Return the (x, y) coordinate for the center point of the cell that contains the specified text.  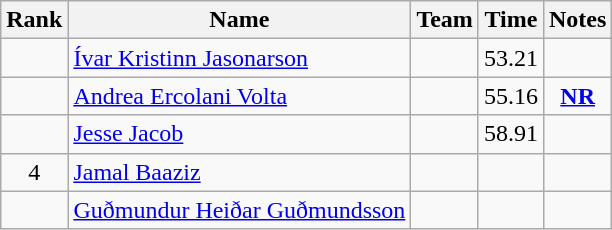
NR (577, 96)
58.91 (510, 134)
Jamal Baaziz (240, 172)
Guðmundur Heiðar Guðmundsson (240, 210)
Ívar Kristinn Jasonarson (240, 58)
Jesse Jacob (240, 134)
Notes (577, 20)
53.21 (510, 58)
Name (240, 20)
Team (445, 20)
Rank (34, 20)
4 (34, 172)
Andrea Ercolani Volta (240, 96)
Time (510, 20)
55.16 (510, 96)
